Find where the given text appears and provide that cell's center as [X, Y] coordinate. 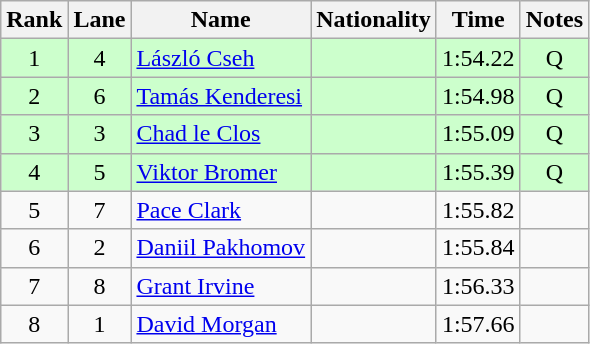
1:55.39 [478, 172]
Tamás Kenderesi [221, 96]
David Morgan [221, 324]
1:55.84 [478, 248]
Nationality [374, 20]
1:54.22 [478, 58]
Grant Irvine [221, 286]
1:57.66 [478, 324]
Notes [554, 20]
1:56.33 [478, 286]
Lane [100, 20]
Time [478, 20]
Viktor Bromer [221, 172]
1:55.09 [478, 134]
1:54.98 [478, 96]
Pace Clark [221, 210]
Rank [34, 20]
1:55.82 [478, 210]
Chad le Clos [221, 134]
Name [221, 20]
Daniil Pakhomov [221, 248]
László Cseh [221, 58]
